From the cell containing the given text, extract its center point as (X, Y) coordinate. 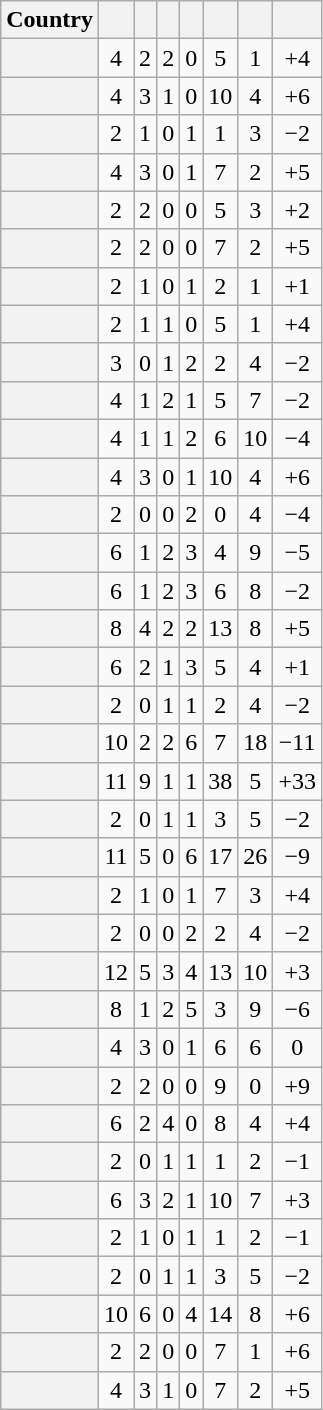
14 (220, 1314)
26 (256, 857)
Country (50, 20)
+33 (298, 781)
12 (116, 971)
+9 (298, 1085)
−11 (298, 743)
−5 (298, 553)
−6 (298, 1009)
18 (256, 743)
−9 (298, 857)
38 (220, 781)
+2 (298, 210)
17 (220, 857)
